Search for the cell housing the specified text and yield its [X, Y] center coordinate. 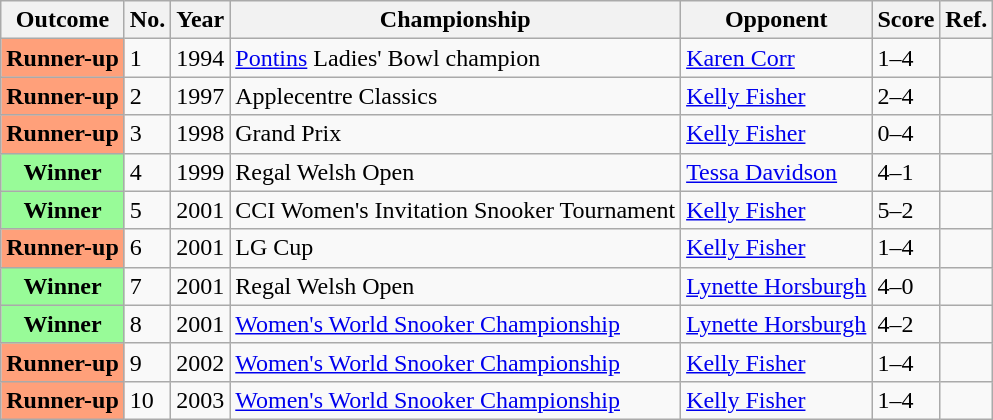
5–2 [906, 210]
2–4 [906, 96]
Year [200, 20]
Grand Prix [456, 134]
10 [147, 400]
Championship [456, 20]
1997 [200, 96]
3 [147, 134]
LG Cup [456, 248]
2002 [200, 362]
7 [147, 286]
Tessa Davidson [776, 172]
1994 [200, 58]
2 [147, 96]
Outcome [63, 20]
0–4 [906, 134]
4–1 [906, 172]
1999 [200, 172]
1 [147, 58]
1998 [200, 134]
Opponent [776, 20]
CCI Women's Invitation Snooker Tournament [456, 210]
5 [147, 210]
8 [147, 324]
Ref. [966, 20]
Applecentre Classics [456, 96]
Pontins Ladies' Bowl champion [456, 58]
2003 [200, 400]
4–2 [906, 324]
Karen Corr [776, 58]
9 [147, 362]
4–0 [906, 286]
No. [147, 20]
4 [147, 172]
Score [906, 20]
6 [147, 248]
